Provide the [X, Y] coordinate of the cell's center where the given text is located.  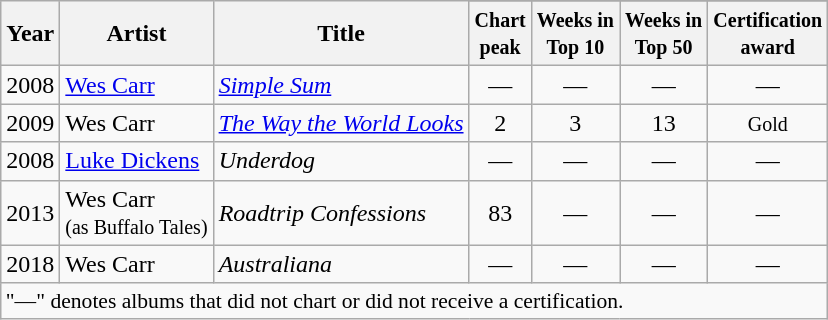
Simple Sum [341, 85]
Chartpeak [500, 34]
Australiana [341, 264]
2018 [30, 264]
Year [30, 34]
The Way the World Looks [341, 123]
Underdog [341, 161]
Weeks inTop 50 [664, 34]
83 [500, 212]
Weeks inTop 10 [575, 34]
2 [500, 123]
"—" denotes albums that did not chart or did not receive a certification. [414, 301]
13 [664, 123]
Gold [768, 123]
Title [341, 34]
Luke Dickens [136, 161]
Wes Carr(as Buffalo Tales) [136, 212]
Roadtrip Confessions [341, 212]
2009 [30, 123]
3 [575, 123]
2013 [30, 212]
Certificationaward [768, 34]
Artist [136, 34]
